Determine the (x, y) coordinate at the center of the cell enclosing the given text.  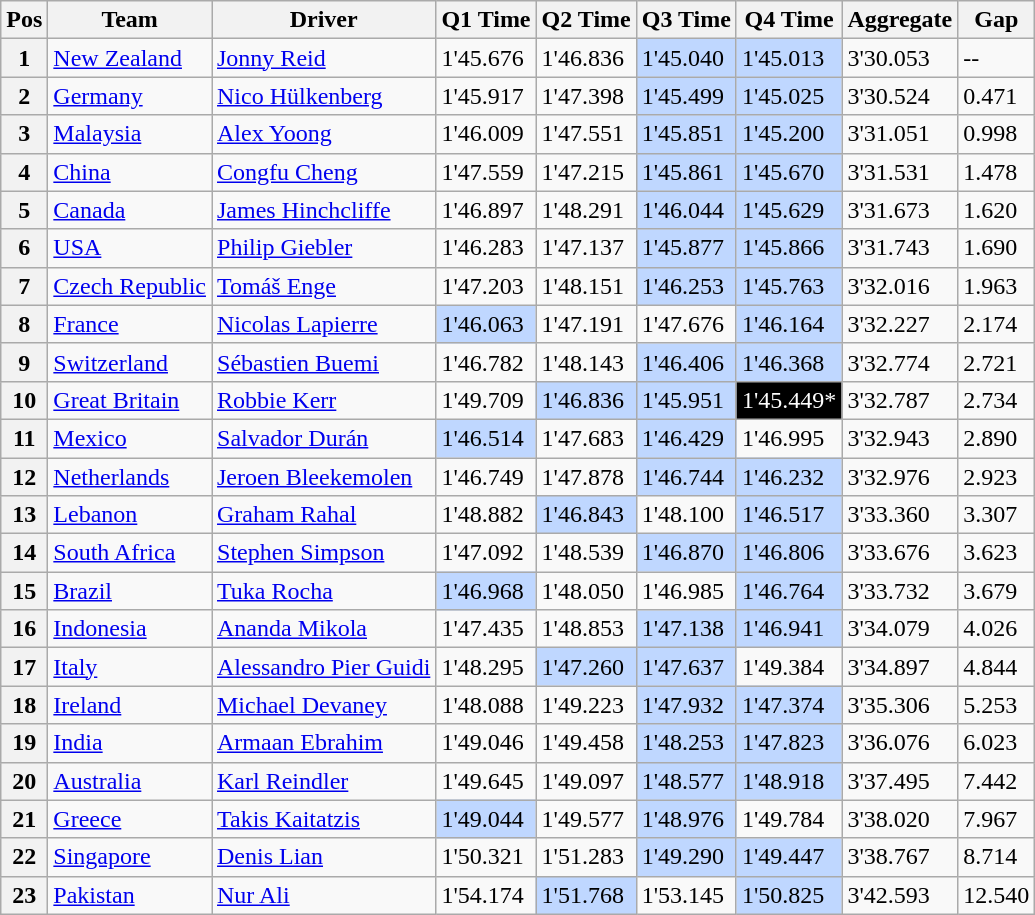
Alessandro Pier Guidi (324, 667)
10 (24, 400)
1'45.200 (788, 134)
12.540 (996, 895)
1'49.709 (486, 400)
Great Britain (130, 400)
1'47.215 (586, 172)
1'46.843 (586, 515)
1'46.749 (486, 477)
1'51.768 (586, 895)
1'46.968 (486, 591)
3'31.531 (900, 172)
1'47.559 (486, 172)
3.307 (996, 515)
1'49.384 (788, 667)
Q1 Time (486, 20)
3'32.774 (900, 362)
1'45.040 (686, 58)
20 (24, 781)
1'46.044 (686, 210)
Canada (130, 210)
Denis Lian (324, 857)
Indonesia (130, 629)
1'45.851 (686, 134)
1'47.374 (788, 705)
3'33.732 (900, 591)
Czech Republic (130, 286)
1'50.321 (486, 857)
1'48.151 (586, 286)
5.253 (996, 705)
1'49.097 (586, 781)
14 (24, 553)
1'45.449* (788, 400)
Philip Giebler (324, 248)
21 (24, 819)
Salvador Durán (324, 438)
1'49.223 (586, 705)
1'45.861 (686, 172)
1'48.577 (686, 781)
3'31.673 (900, 210)
1'46.806 (788, 553)
Robbie Kerr (324, 400)
Mexico (130, 438)
1'47.092 (486, 553)
-- (996, 58)
Jonny Reid (324, 58)
Armaan Ebrahim (324, 743)
7 (24, 286)
Stephen Simpson (324, 553)
1.690 (996, 248)
Q2 Time (586, 20)
1'45.670 (788, 172)
1'46.368 (788, 362)
1'47.683 (586, 438)
3'32.787 (900, 400)
3'34.079 (900, 629)
3'36.076 (900, 743)
China (130, 172)
2.923 (996, 477)
Nicolas Lapierre (324, 324)
3'32.016 (900, 286)
1'46.897 (486, 210)
1'49.290 (686, 857)
Congfu Cheng (324, 172)
1'45.917 (486, 96)
Tomáš Enge (324, 286)
Brazil (130, 591)
Nur Ali (324, 895)
1'48.253 (686, 743)
India (130, 743)
1'48.050 (586, 591)
1'48.143 (586, 362)
Switzerland (130, 362)
Aggregate (900, 20)
1'48.291 (586, 210)
1'48.853 (586, 629)
1'47.138 (686, 629)
1'45.025 (788, 96)
Pos (24, 20)
6.023 (996, 743)
17 (24, 667)
USA (130, 248)
1'46.429 (686, 438)
Australia (130, 781)
3'32.976 (900, 477)
3'31.743 (900, 248)
1'47.551 (586, 134)
Pakistan (130, 895)
1'45.629 (788, 210)
1.963 (996, 286)
Q3 Time (686, 20)
3 (24, 134)
3'37.495 (900, 781)
1'49.046 (486, 743)
1'46.782 (486, 362)
Sébastien Buemi (324, 362)
Karl Reindler (324, 781)
1'48.976 (686, 819)
1'45.676 (486, 58)
3'32.227 (900, 324)
5 (24, 210)
0.471 (996, 96)
Gap (996, 20)
3'30.053 (900, 58)
1'46.517 (788, 515)
2.174 (996, 324)
8 (24, 324)
Ananda Mikola (324, 629)
3'38.767 (900, 857)
11 (24, 438)
1'46.406 (686, 362)
1'48.882 (486, 515)
1'51.283 (586, 857)
1'49.044 (486, 819)
1'47.435 (486, 629)
13 (24, 515)
1 (24, 58)
South Africa (130, 553)
1'45.763 (788, 286)
Lebanon (130, 515)
1'47.823 (788, 743)
1'45.877 (686, 248)
1'47.878 (586, 477)
1'46.063 (486, 324)
1'47.932 (686, 705)
3'34.897 (900, 667)
1'48.088 (486, 705)
0.998 (996, 134)
2.734 (996, 400)
3'30.524 (900, 96)
Ireland (130, 705)
1'48.539 (586, 553)
7.967 (996, 819)
1'46.985 (686, 591)
1'45.499 (686, 96)
Tuka Rocha (324, 591)
18 (24, 705)
4.844 (996, 667)
1'46.253 (686, 286)
3'33.360 (900, 515)
Takis Kaitatzis (324, 819)
3'31.051 (900, 134)
Q4 Time (788, 20)
1'46.232 (788, 477)
2.721 (996, 362)
Graham Rahal (324, 515)
1.478 (996, 172)
1'49.458 (586, 743)
15 (24, 591)
9 (24, 362)
1'46.995 (788, 438)
1'53.145 (686, 895)
New Zealand (130, 58)
1'47.260 (586, 667)
1'47.191 (586, 324)
4.026 (996, 629)
1'47.137 (586, 248)
7.442 (996, 781)
1'46.283 (486, 248)
19 (24, 743)
22 (24, 857)
2 (24, 96)
1'47.203 (486, 286)
1'47.398 (586, 96)
Greece (130, 819)
1'46.764 (788, 591)
6 (24, 248)
16 (24, 629)
1'50.825 (788, 895)
4 (24, 172)
1'46.941 (788, 629)
Alex Yoong (324, 134)
James Hinchcliffe (324, 210)
1'48.100 (686, 515)
1'47.676 (686, 324)
1'48.918 (788, 781)
3'32.943 (900, 438)
Jeroen Bleekemolen (324, 477)
Michael Devaney (324, 705)
Team (130, 20)
1'54.174 (486, 895)
3'35.306 (900, 705)
1'47.637 (686, 667)
3'38.020 (900, 819)
Nico Hülkenberg (324, 96)
1.620 (996, 210)
1'46.744 (686, 477)
3.623 (996, 553)
3'33.676 (900, 553)
Malaysia (130, 134)
1'49.577 (586, 819)
Driver (324, 20)
23 (24, 895)
Singapore (130, 857)
3.679 (996, 591)
1'49.784 (788, 819)
1'46.009 (486, 134)
1'49.645 (486, 781)
Netherlands (130, 477)
1'49.447 (788, 857)
2.890 (996, 438)
1'48.295 (486, 667)
1'46.164 (788, 324)
1'45.866 (788, 248)
1'45.013 (788, 58)
1'45.951 (686, 400)
8.714 (996, 857)
12 (24, 477)
Germany (130, 96)
1'46.870 (686, 553)
1'46.514 (486, 438)
Italy (130, 667)
France (130, 324)
3'42.593 (900, 895)
